Output the (x, y) coordinate of the center of the cell containing the given text.  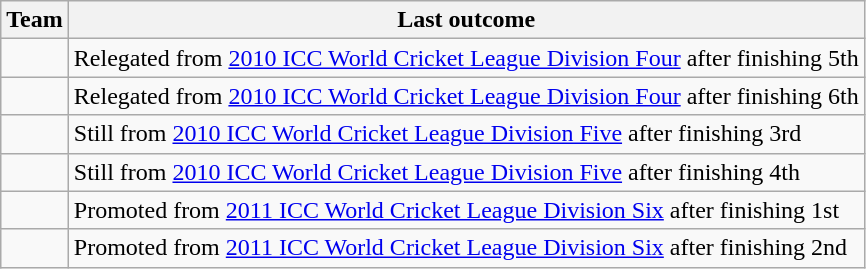
Relegated from 2010 ICC World Cricket League Division Four after finishing 5th (466, 58)
Last outcome (466, 20)
Promoted from 2011 ICC World Cricket League Division Six after finishing 1st (466, 210)
Relegated from 2010 ICC World Cricket League Division Four after finishing 6th (466, 96)
Still from 2010 ICC World Cricket League Division Five after finishing 3rd (466, 134)
Promoted from 2011 ICC World Cricket League Division Six after finishing 2nd (466, 248)
Still from 2010 ICC World Cricket League Division Five after finishing 4th (466, 172)
Team (35, 20)
